Scan for the cell matching the given text and deliver its [X, Y] coordinate at center. 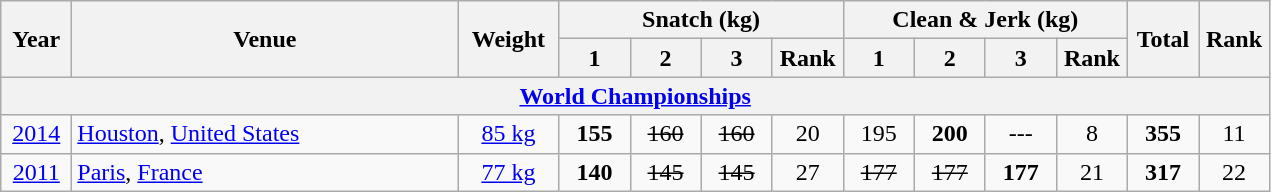
8 [1092, 134]
27 [808, 172]
22 [1234, 172]
155 [594, 134]
317 [1162, 172]
20 [808, 134]
195 [878, 134]
World Championships [636, 96]
Snatch (kg) [701, 20]
140 [594, 172]
Year [36, 39]
85 kg [508, 134]
Paris, France [265, 172]
--- [1020, 134]
Houston, United States [265, 134]
Venue [265, 39]
355 [1162, 134]
Clean & Jerk (kg) [985, 20]
2011 [36, 172]
2014 [36, 134]
200 [950, 134]
11 [1234, 134]
21 [1092, 172]
77 kg [508, 172]
Weight [508, 39]
Total [1162, 39]
